Pinpoint the cell where the given text exists, returning its [x, y] midpoint coordinate. 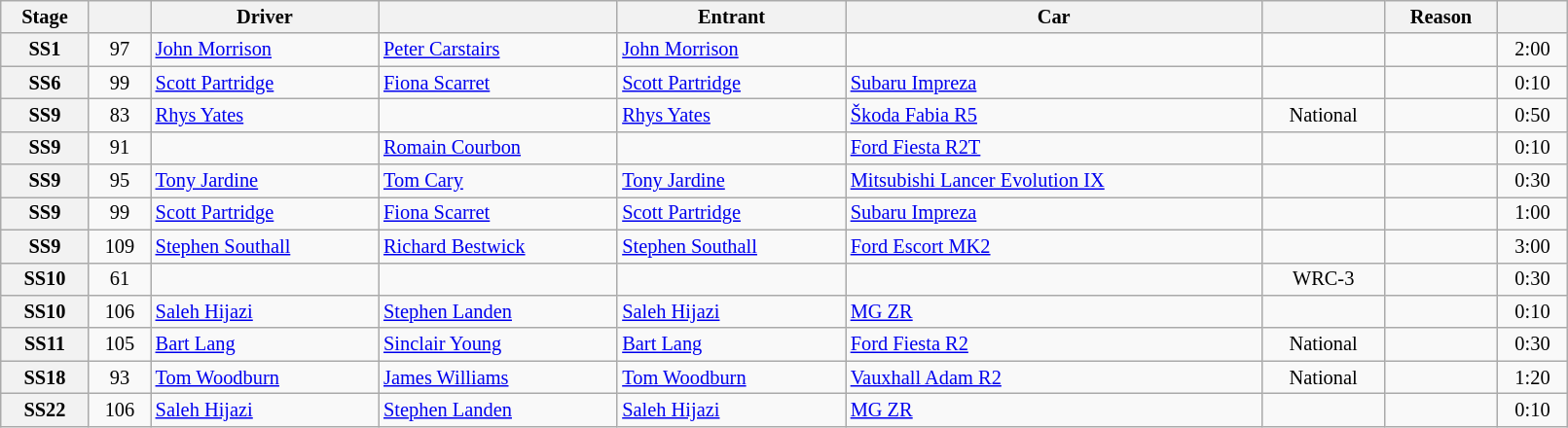
SS6 [45, 83]
109 [120, 246]
Mitsubishi Lancer Evolution IX [1054, 181]
Ford Escort MK2 [1054, 246]
97 [120, 50]
Reason [1440, 17]
2:00 [1532, 50]
1:00 [1532, 213]
Car [1054, 17]
95 [120, 181]
Romain Courbon [498, 148]
Sinclair Young [498, 344]
1:20 [1532, 377]
SS22 [45, 410]
Vauxhall Adam R2 [1054, 377]
Entrant [731, 17]
SS1 [45, 50]
3:00 [1532, 246]
Richard Bestwick [498, 246]
61 [120, 279]
James Williams [498, 377]
105 [120, 344]
Ford Fiesta R2 [1054, 344]
Tom Cary [498, 181]
0:50 [1532, 115]
83 [120, 115]
Ford Fiesta R2T [1054, 148]
93 [120, 377]
Škoda Fabia R5 [1054, 115]
Driver [265, 17]
WRC-3 [1324, 279]
SS11 [45, 344]
Peter Carstairs [498, 50]
Stage [45, 17]
91 [120, 148]
SS18 [45, 377]
